Extract the (X, Y) coordinate from the center of the cell holding the provided text.  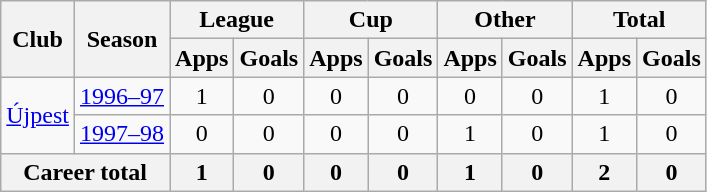
Cup (371, 20)
2 (604, 172)
1997–98 (122, 134)
League (237, 20)
Season (122, 39)
Total (639, 20)
Career total (86, 172)
1996–97 (122, 96)
Club (38, 39)
Other (505, 20)
Újpest (38, 115)
